Extract the [X, Y] coordinate from the center of the cell holding the provided text.  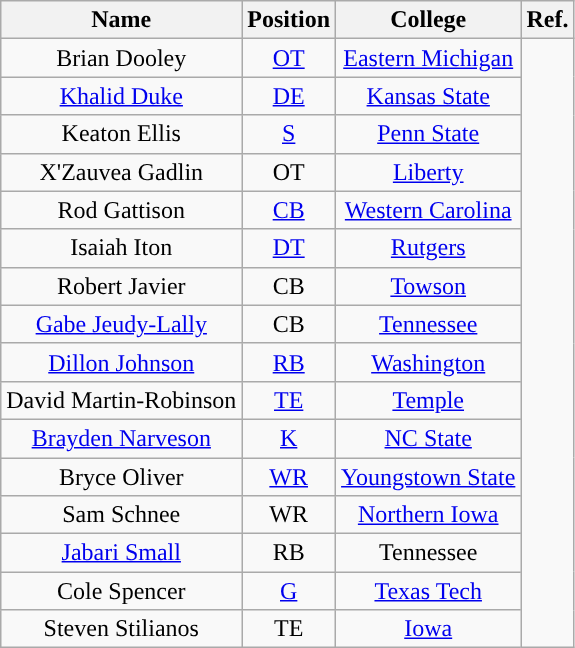
Khalid Duke [122, 96]
Cole Spencer [122, 591]
Iowa [428, 629]
Washington [428, 362]
College [428, 20]
X'Zauvea Gadlin [122, 172]
S [289, 134]
DT [289, 248]
Isaiah Iton [122, 248]
Gabe Jeudy-Lally [122, 324]
Texas Tech [428, 591]
Sam Schnee [122, 515]
Brian Dooley [122, 58]
Rod Gattison [122, 210]
Ref. [548, 20]
Name [122, 20]
Steven Stilianos [122, 629]
Eastern Michigan [428, 58]
Penn State [428, 134]
Temple [428, 400]
Position [289, 20]
Brayden Narveson [122, 438]
NC State [428, 438]
Liberty [428, 172]
Kansas State [428, 96]
Robert Javier [122, 286]
David Martin-Robinson [122, 400]
Youngstown State [428, 477]
Jabari Small [122, 553]
Bryce Oliver [122, 477]
Rutgers [428, 248]
Towson [428, 286]
Dillon Johnson [122, 362]
Western Carolina [428, 210]
Northern Iowa [428, 515]
K [289, 438]
G [289, 591]
DE [289, 96]
Keaton Ellis [122, 134]
